Locate the cell with the specified text and output its [x, y] center coordinate. 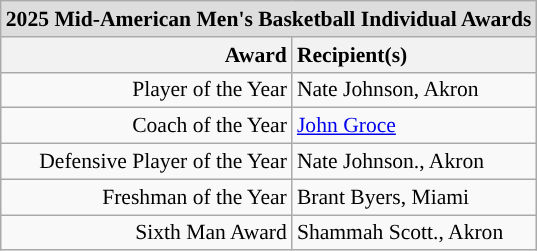
Recipient(s) [414, 55]
Sixth Man Award [146, 233]
Brant Byers, Miami [414, 197]
2025 Mid-American Men's Basketball Individual Awards [269, 19]
Coach of the Year [146, 126]
Nate Johnson., Akron [414, 162]
John Groce [414, 126]
Freshman of the Year [146, 197]
Defensive Player of the Year [146, 162]
Shammah Scott., Akron [414, 233]
Award [146, 55]
Player of the Year [146, 90]
Nate Johnson, Akron [414, 90]
